Pinpoint the cell where the given text exists, returning its [x, y] midpoint coordinate. 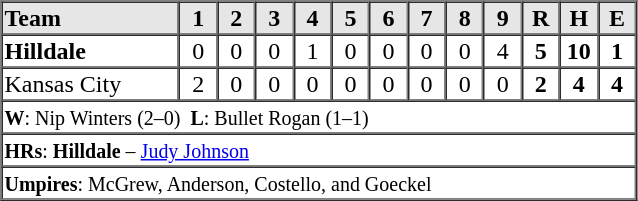
Kansas City [91, 84]
6 [388, 18]
H [579, 18]
E [617, 18]
Umpires: McGrew, Anderson, Costello, and Goeckel [319, 182]
W: Nip Winters (2–0) L: Bullet Rogan (1–1) [319, 116]
9 [503, 18]
8 [465, 18]
Hilldale [91, 50]
3 [274, 18]
HRs: Hilldale – Judy Johnson [319, 150]
7 [427, 18]
R [541, 18]
10 [579, 50]
Team [91, 18]
